Detect which cell encompasses the target text, then output its [X, Y] center coordinate. 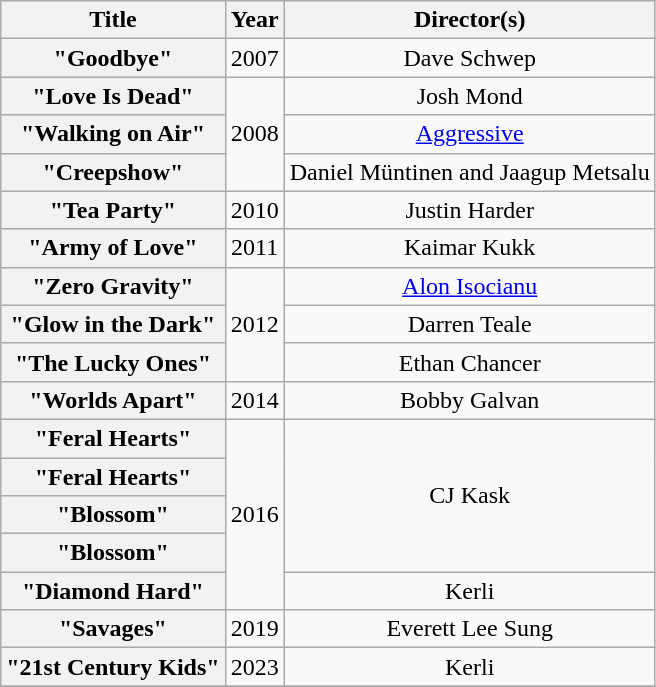
Bobby Galvan [470, 400]
2007 [254, 58]
Everett Lee Sung [470, 629]
2023 [254, 667]
2019 [254, 629]
2011 [254, 248]
"Zero Gravity" [113, 286]
"Diamond Hard" [113, 591]
2010 [254, 210]
2016 [254, 514]
"Army of Love" [113, 248]
2008 [254, 134]
Dave Schwep [470, 58]
Director(s) [470, 20]
CJ Kask [470, 495]
"Savages" [113, 629]
"Worlds Apart" [113, 400]
Aggressive [470, 134]
"Tea Party" [113, 210]
"Creepshow" [113, 172]
Year [254, 20]
Justin Harder [470, 210]
Daniel Müntinen and Jaagup Metsalu [470, 172]
"Love Is Dead" [113, 96]
Alon Isocianu [470, 286]
"The Lucky Ones" [113, 362]
Kaimar Kukk [470, 248]
"Goodbye" [113, 58]
"Glow in the Dark" [113, 324]
Josh Mond [470, 96]
"21st Century Kids" [113, 667]
"Walking on Air" [113, 134]
Title [113, 20]
Ethan Chancer [470, 362]
2012 [254, 324]
2014 [254, 400]
Darren Teale [470, 324]
